Identify which cell holds the provided text, then report its (x, y) central coordinate. 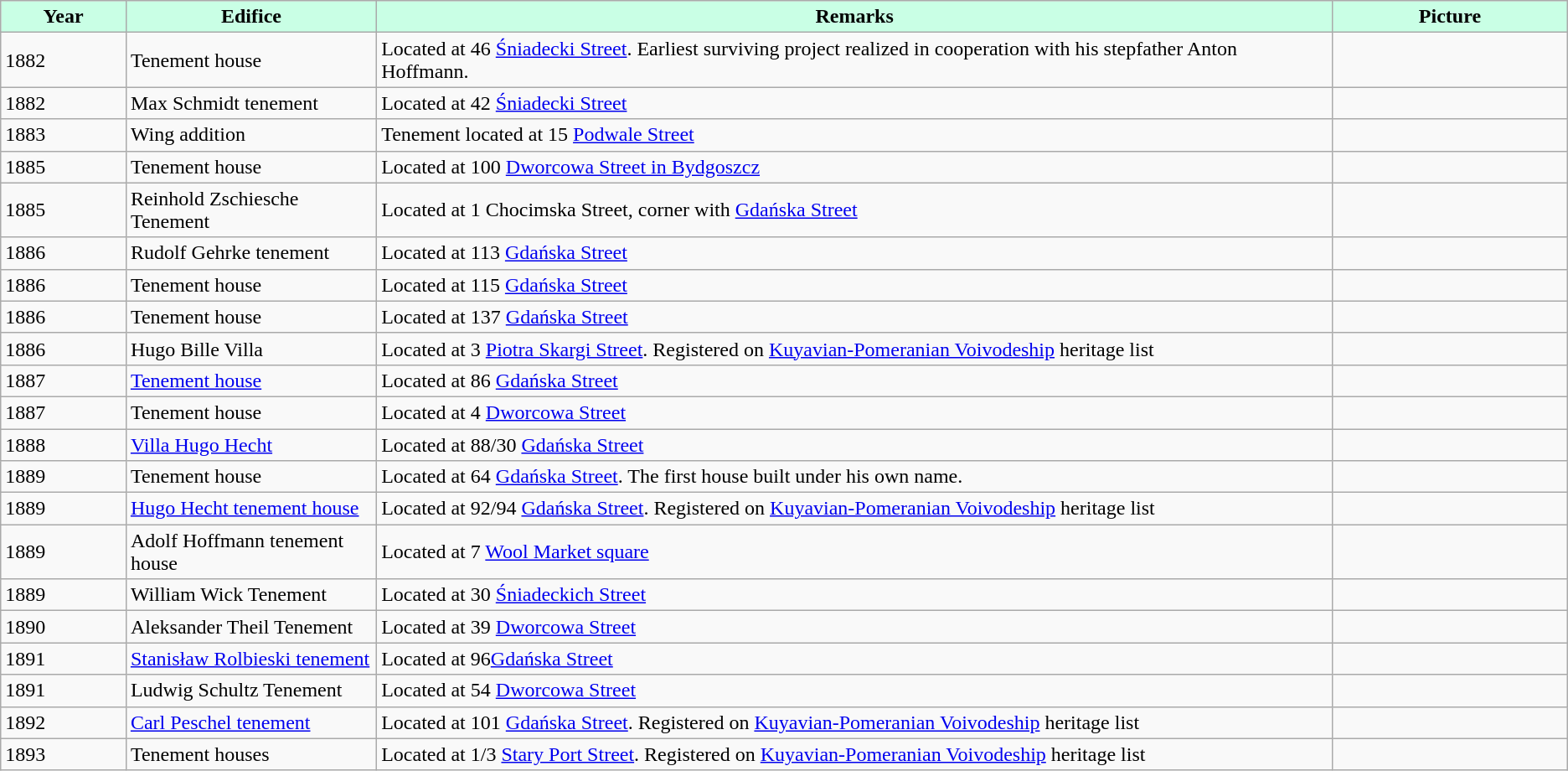
Located at 137 Gdańska Street (854, 317)
Aleksander Theil Tenement (251, 627)
Located at 46 Śniadecki Street. Earliest surviving project realized in cooperation with his stepfather Anton Hoffmann. (854, 60)
Located at 42 Śniadecki Street (854, 103)
Located at 54 Dworcowa Street (854, 691)
Located at 96Gdańska Street (854, 659)
Carl Peschel tenement (251, 722)
Villa Hugo Hecht (251, 445)
Rudolf Gehrke tenement (251, 253)
Hugo Bille Villa (251, 349)
Located at 4 Dworcowa Street (854, 412)
Hugo Hecht tenement house (251, 509)
Ludwig Schultz Tenement (251, 691)
Picture (1451, 17)
Located at 86 Gdańska Street (854, 380)
Year (64, 17)
Tenement located at 15 Podwale Street (854, 135)
Located at 3 Piotra Skargi Street. Registered on Kuyavian-Pomeranian Voivodeship heritage list (854, 349)
Located at 1 Chocimska Street, corner with Gdańska Street (854, 210)
Max Schmidt tenement (251, 103)
1883 (64, 135)
Tenement houses (251, 754)
Located at 1/3 Stary Port Street. Registered on Kuyavian-Pomeranian Voivodeship heritage list (854, 754)
Located at 88/30 Gdańska Street (854, 445)
Located at 64 Gdańska Street. The first house built under his own name. (854, 477)
Located at 92/94 Gdańska Street. Registered on Kuyavian-Pomeranian Voivodeship heritage list (854, 509)
1890 (64, 627)
Located at 30 Śniadeckich Street (854, 595)
1892 (64, 722)
Remarks (854, 17)
Adolf Hoffmann tenement house (251, 551)
Edifice (251, 17)
Located at 7 Wool Market square (854, 551)
Located at 113 Gdańska Street (854, 253)
William Wick Tenement (251, 595)
Wing addition (251, 135)
Located at 101 Gdańska Street. Registered on Kuyavian-Pomeranian Voivodeship heritage list (854, 722)
Reinhold Zschiesche Tenement (251, 210)
Located at 115 Gdańska Street (854, 285)
Located at 39 Dworcowa Street (854, 627)
1893 (64, 754)
Located at 100 Dworcowa Street in Bydgoszcz (854, 167)
Stanisław Rolbieski tenement (251, 659)
1888 (64, 445)
